For the text-containing cell, return its midpoint in (x, y) coordinate format. 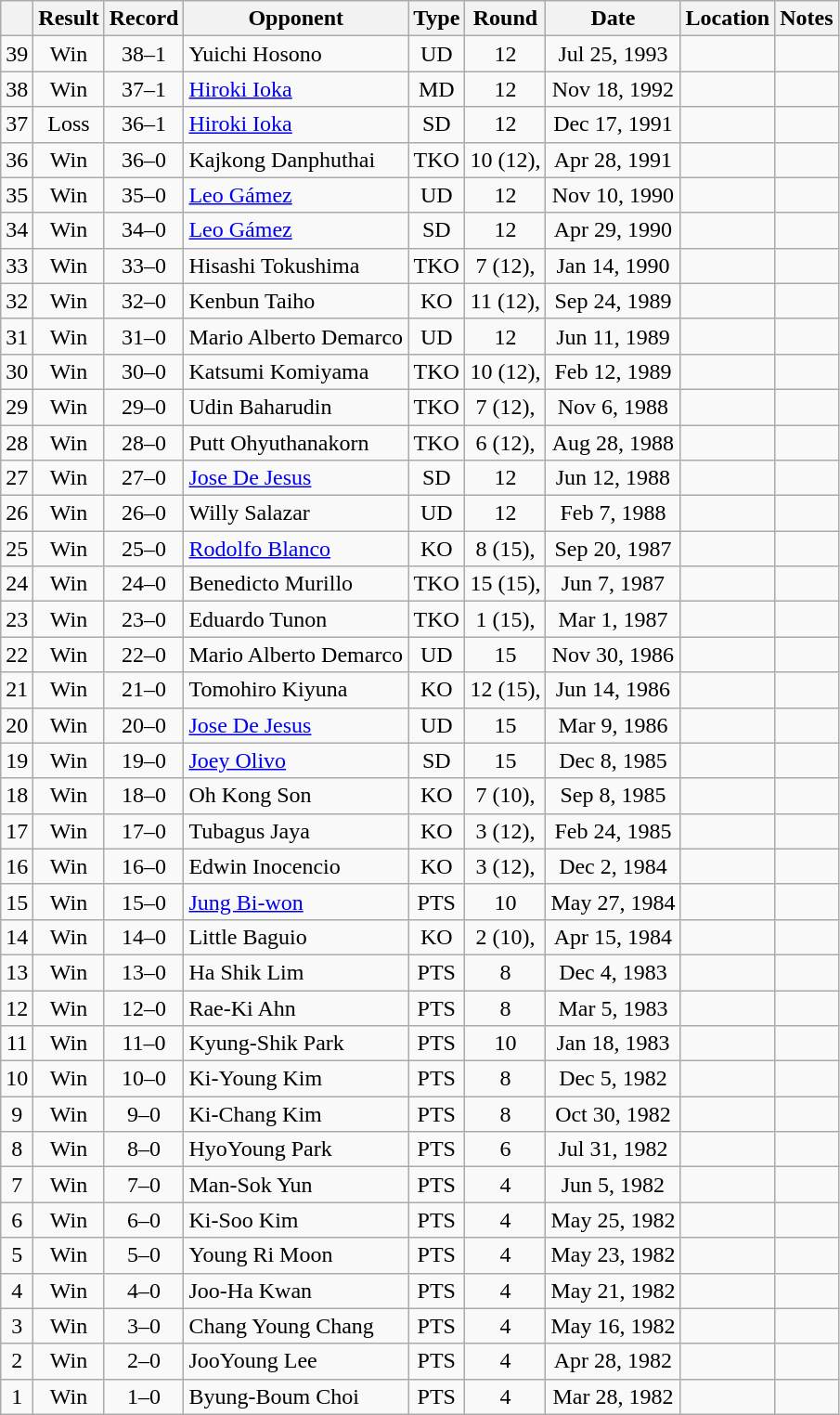
Man-Sok Yun (296, 1185)
Putt Ohyuthanakorn (296, 443)
26 (17, 513)
29–0 (144, 407)
Feb 7, 1988 (613, 513)
Rodolfo Blanco (296, 549)
Loss (69, 124)
Result (69, 19)
24 (17, 584)
Feb 12, 1989 (613, 371)
Hisashi Tokushima (296, 266)
Young Ri Moon (296, 1255)
12–0 (144, 1007)
Ki-Young Kim (296, 1079)
1 (17, 1396)
Eduardo Tunon (296, 619)
11 (12), (505, 301)
32–0 (144, 301)
Jul 31, 1982 (613, 1149)
Feb 24, 1985 (613, 831)
May 27, 1984 (613, 902)
14–0 (144, 937)
Nov 18, 1992 (613, 89)
17 (17, 831)
Kyung-Shik Park (296, 1044)
28–0 (144, 443)
Tubagus Jaya (296, 831)
34 (17, 230)
Jan 18, 1983 (613, 1044)
2 (10), (505, 937)
Tomohiro Kiyuna (296, 690)
Mar 5, 1983 (613, 1007)
29 (17, 407)
Edwin Inocencio (296, 866)
Oct 30, 1982 (613, 1114)
38 (17, 89)
May 25, 1982 (613, 1220)
22 (17, 655)
30–0 (144, 371)
6 (12), (505, 443)
4–0 (144, 1291)
31–0 (144, 336)
20 (17, 725)
Dec 4, 1983 (613, 972)
Jan 14, 1990 (613, 266)
7–0 (144, 1185)
23 (17, 619)
Oh Kong Son (296, 796)
3–0 (144, 1326)
Sep 8, 1985 (613, 796)
3 (17, 1326)
11 (17, 1044)
20–0 (144, 725)
5–0 (144, 1255)
Udin Baharudin (296, 407)
Aug 28, 1988 (613, 443)
Dec 8, 1985 (613, 760)
24–0 (144, 584)
Mar 1, 1987 (613, 619)
2–0 (144, 1361)
Jul 25, 1993 (613, 54)
30 (17, 371)
5 (17, 1255)
16 (17, 866)
36 (17, 160)
May 16, 1982 (613, 1326)
Mar 9, 1986 (613, 725)
Chang Young Chang (296, 1326)
33 (17, 266)
38–1 (144, 54)
Little Baguio (296, 937)
7 (10), (505, 796)
8 (15), (505, 549)
Yuichi Hosono (296, 54)
Round (505, 19)
13–0 (144, 972)
14 (17, 937)
1–0 (144, 1396)
Joey Olivo (296, 760)
10–0 (144, 1079)
33–0 (144, 266)
31 (17, 336)
21 (17, 690)
Opponent (296, 19)
19 (17, 760)
Willy Salazar (296, 513)
15 (15), (505, 584)
25 (17, 549)
23–0 (144, 619)
Ha Shik Lim (296, 972)
6–0 (144, 1220)
1 (15), (505, 619)
Mar 28, 1982 (613, 1396)
Nov 10, 1990 (613, 195)
7 (17, 1185)
39 (17, 54)
37 (17, 124)
27–0 (144, 478)
Jun 5, 1982 (613, 1185)
Dec 2, 1984 (613, 866)
Jung Bi-won (296, 902)
Notes (807, 19)
Apr 29, 1990 (613, 230)
HyoYoung Park (296, 1149)
16–0 (144, 866)
37–1 (144, 89)
Byung-Boum Choi (296, 1396)
MD (436, 89)
36–0 (144, 160)
Type (436, 19)
Dec 5, 1982 (613, 1079)
May 23, 1982 (613, 1255)
Rae-Ki Ahn (296, 1007)
Jun 14, 1986 (613, 690)
25–0 (144, 549)
27 (17, 478)
Date (613, 19)
18–0 (144, 796)
12 (15), (505, 690)
Kenbun Taiho (296, 301)
Nov 30, 1986 (613, 655)
2 (17, 1361)
Jun 11, 1989 (613, 336)
21–0 (144, 690)
Nov 6, 1988 (613, 407)
Apr 28, 1982 (613, 1361)
Kajkong Danphuthai (296, 160)
Jun 7, 1987 (613, 584)
Benedicto Murillo (296, 584)
Location (728, 19)
13 (17, 972)
15–0 (144, 902)
9–0 (144, 1114)
Dec 17, 1991 (613, 124)
18 (17, 796)
Sep 20, 1987 (613, 549)
Sep 24, 1989 (613, 301)
17–0 (144, 831)
19–0 (144, 760)
34–0 (144, 230)
32 (17, 301)
Apr 15, 1984 (613, 937)
Katsumi Komiyama (296, 371)
26–0 (144, 513)
Record (144, 19)
28 (17, 443)
8–0 (144, 1149)
9 (17, 1114)
Ki-Chang Kim (296, 1114)
36–1 (144, 124)
Jun 12, 1988 (613, 478)
Ki-Soo Kim (296, 1220)
Apr 28, 1991 (613, 160)
11–0 (144, 1044)
May 21, 1982 (613, 1291)
JooYoung Lee (296, 1361)
35 (17, 195)
22–0 (144, 655)
Joo-Ha Kwan (296, 1291)
35–0 (144, 195)
